For the text-containing cell, return its midpoint in [x, y] coordinate format. 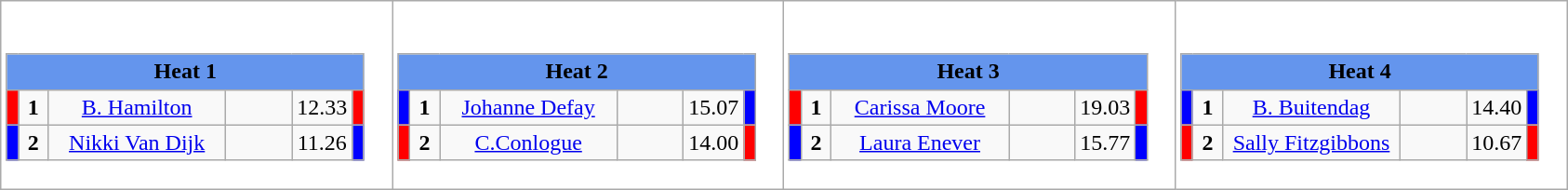
10.67 [1497, 142]
Heat 1 [185, 72]
Heat 4 1 B. Buitendag 14.40 2 Sally Fitzgibbons 10.67 [1371, 95]
Heat 1 1 B. Hamilton 12.33 2 Nikki Van Dijk 11.26 [197, 95]
Laura Enever [921, 142]
Heat 2 [577, 72]
15.07 [714, 107]
Carissa Moore [921, 107]
B. Buitendag [1311, 107]
B. Hamilton [138, 107]
12.33 [322, 107]
Heat 4 [1360, 72]
14.00 [714, 142]
Heat 2 1 Johanne Defay 15.07 2 C.Conlogue 14.00 [588, 95]
Heat 3 1 Carissa Moore 19.03 2 Laura Enever 15.77 [980, 95]
Sally Fitzgibbons [1311, 142]
Nikki Van Dijk [138, 142]
19.03 [1105, 107]
15.77 [1105, 142]
Heat 3 [968, 72]
11.26 [322, 142]
C.Conlogue [528, 142]
14.40 [1497, 107]
Johanne Defay [528, 107]
